From the cell containing the given text, extract its center point as (X, Y) coordinate. 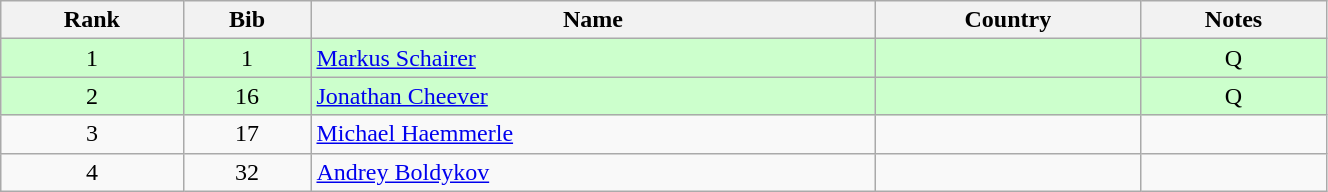
4 (92, 172)
Markus Schairer (593, 58)
Michael Haemmerle (593, 134)
16 (247, 96)
3 (92, 134)
Rank (92, 20)
2 (92, 96)
Jonathan Cheever (593, 96)
Notes (1234, 20)
Andrey Boldykov (593, 172)
Bib (247, 20)
17 (247, 134)
32 (247, 172)
Name (593, 20)
Country (1008, 20)
